Provide the [X, Y] coordinate of the cell's center where the given text is located.  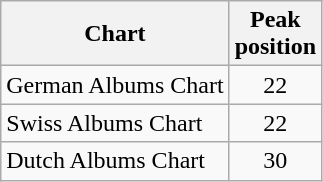
30 [275, 161]
Swiss Albums Chart [115, 123]
German Albums Chart [115, 85]
Chart [115, 34]
Dutch Albums Chart [115, 161]
Peakposition [275, 34]
